Pinpoint the cell where the given text exists, returning its [x, y] midpoint coordinate. 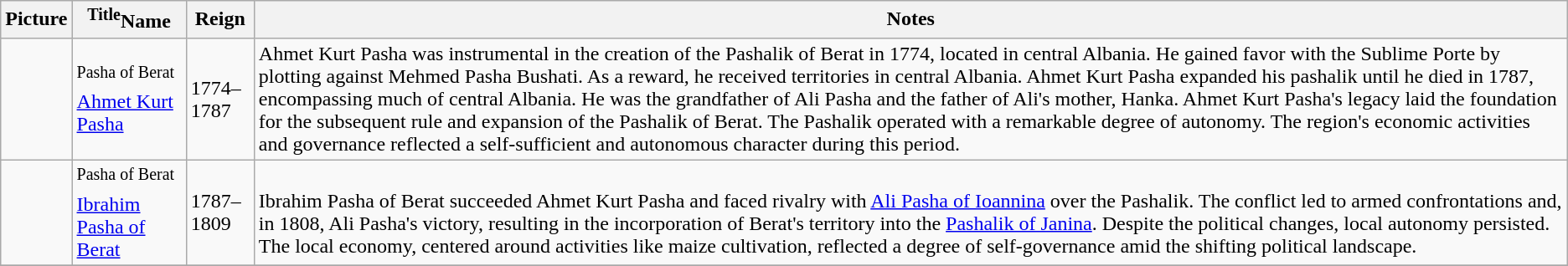
TitleName [129, 20]
Picture [37, 20]
Pasha of BeratAhmet Kurt Pasha [129, 99]
1774–1787 [219, 99]
Notes [910, 20]
1787–1809 [219, 212]
Reign [219, 20]
Pasha of BeratIbrahim Pasha of Berat [129, 212]
